Pinpoint the cell where the given text exists, returning its (x, y) midpoint coordinate. 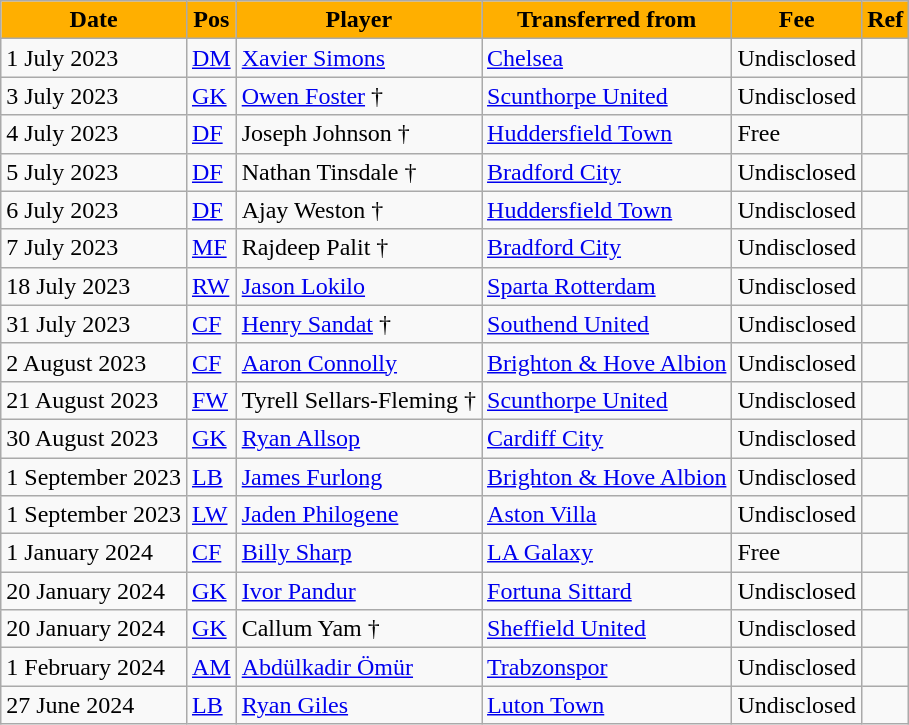
MF (211, 248)
1 July 2023 (94, 58)
Xavier Simons (358, 58)
Fortuna Sittard (607, 591)
31 July 2023 (94, 324)
1 January 2024 (94, 553)
7 July 2023 (94, 248)
Aston Villa (607, 515)
James Furlong (358, 477)
LW (211, 515)
Jaden Philogene (358, 515)
RW (211, 286)
Aaron Connolly (358, 362)
LA Galaxy (607, 553)
18 July 2023 (94, 286)
3 July 2023 (94, 96)
Cardiff City (607, 438)
Ref (886, 20)
Ajay Weston † (358, 210)
5 July 2023 (94, 172)
Fee (797, 20)
Owen Foster † (358, 96)
4 July 2023 (94, 134)
Date (94, 20)
DM (211, 58)
Billy Sharp (358, 553)
27 June 2024 (94, 705)
30 August 2023 (94, 438)
1 February 2024 (94, 667)
Player (358, 20)
Pos (211, 20)
Ivor Pandur (358, 591)
Nathan Tinsdale † (358, 172)
AM (211, 667)
Sparta Rotterdam (607, 286)
Henry Sandat † (358, 324)
Joseph Johnson † (358, 134)
Rajdeep Palit † (358, 248)
Ryan Allsop (358, 438)
Luton Town (607, 705)
Ryan Giles (358, 705)
Abdülkadir Ömür (358, 667)
Tyrell Sellars-Fleming † (358, 400)
Southend United (607, 324)
FW (211, 400)
Chelsea (607, 58)
6 July 2023 (94, 210)
Trabzonspor (607, 667)
Transferred from (607, 20)
Jason Lokilo (358, 286)
21 August 2023 (94, 400)
2 August 2023 (94, 362)
Sheffield United (607, 629)
Callum Yam † (358, 629)
